Output the (X, Y) coordinate of the center of the cell containing the given text.  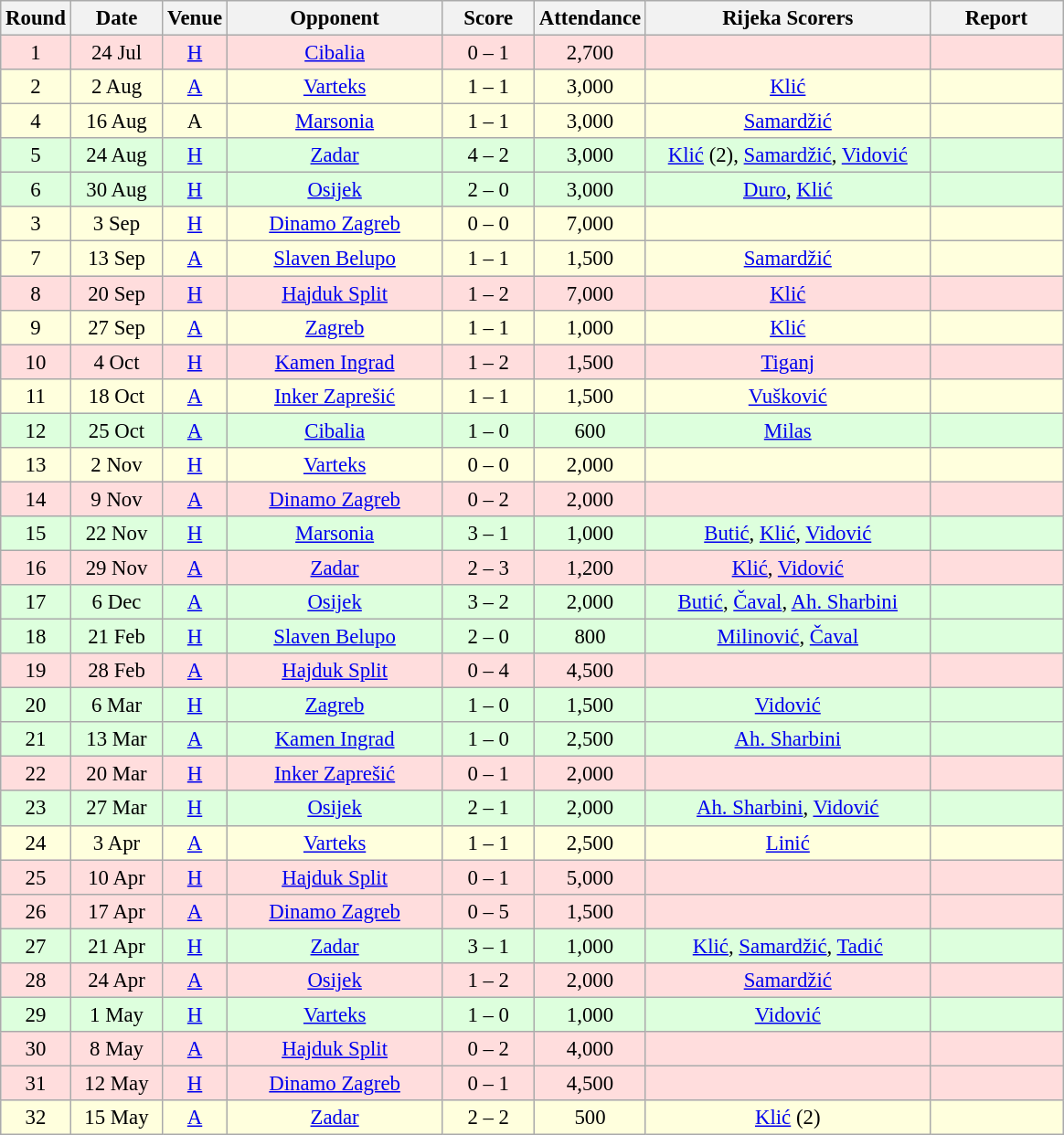
28 (36, 981)
Klić (2) (788, 1118)
4 – 2 (488, 155)
22 (36, 774)
3 – 2 (488, 602)
4,000 (591, 1049)
Tiganj (788, 362)
27 Mar (117, 809)
14 (36, 499)
8 (36, 293)
3 (36, 224)
22 Nov (117, 534)
24 Aug (117, 155)
Klić, Samardžić, Tadić (788, 946)
Venue (196, 18)
Report (996, 18)
Ah. Sharbini, Vidović (788, 809)
6 (36, 190)
Score (488, 18)
1,200 (591, 567)
25 Oct (117, 430)
17 (36, 602)
Date (117, 18)
28 Feb (117, 671)
Ah. Sharbini (788, 739)
9 Nov (117, 499)
8 May (117, 1049)
5,000 (591, 877)
24 Apr (117, 981)
Klić, Vidović (788, 567)
3 Sep (117, 224)
19 (36, 671)
Butić, Klić, Vidović (788, 534)
20 Mar (117, 774)
Butić, Čaval, Ah. Sharbini (788, 602)
21 (36, 739)
24 (36, 843)
2 – 2 (488, 1118)
27 (36, 946)
18 (36, 637)
11 (36, 396)
Opponent (335, 18)
2 Nov (117, 465)
1 May (117, 1014)
0 – 4 (488, 671)
10 (36, 362)
26 (36, 911)
Rijeka Scorers (788, 18)
15 May (117, 1118)
25 (36, 877)
2 Aug (117, 87)
27 Sep (117, 327)
32 (36, 1118)
29 (36, 1014)
10 Apr (117, 877)
Milas (788, 430)
29 Nov (117, 567)
17 Apr (117, 911)
31 (36, 1083)
2 (36, 87)
13 Mar (117, 739)
21 Apr (117, 946)
30 (36, 1049)
Vušković (788, 396)
16 Aug (117, 122)
20 Sep (117, 293)
800 (591, 637)
600 (591, 430)
21 Feb (117, 637)
6 Mar (117, 705)
2 – 1 (488, 809)
13 (36, 465)
13 Sep (117, 259)
2 – 3 (488, 567)
1 (36, 53)
16 (36, 567)
6 Dec (117, 602)
12 (36, 430)
Milinović, Čaval (788, 637)
0 – 5 (488, 911)
2,700 (591, 53)
Klić (2), Samardžić, Vidović (788, 155)
Duro, Klić (788, 190)
30 Aug (117, 190)
9 (36, 327)
4 Oct (117, 362)
Linić (788, 843)
500 (591, 1118)
5 (36, 155)
20 (36, 705)
15 (36, 534)
4 (36, 122)
7 (36, 259)
24 Jul (117, 53)
12 May (117, 1083)
Round (36, 18)
18 Oct (117, 396)
23 (36, 809)
Attendance (591, 18)
3 Apr (117, 843)
